Capture the cell that displays the provided text and extract its [X, Y] central coordinate. 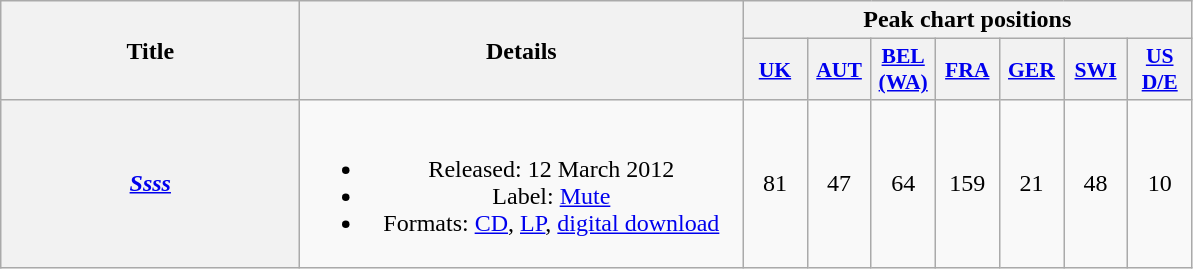
48 [1096, 184]
81 [775, 184]
64 [903, 184]
Title [150, 50]
159 [967, 184]
Released: 12 March 2012Label: MuteFormats: CD, LP, digital download [522, 184]
USD/E [1160, 70]
GER [1031, 70]
Ssss [150, 184]
21 [1031, 184]
SWI [1096, 70]
Details [522, 50]
BEL(WA) [903, 70]
47 [839, 184]
Peak chart positions [968, 20]
UK [775, 70]
AUT [839, 70]
10 [1160, 184]
FRA [967, 70]
